Detect which cell encompasses the target text, then output its [x, y] center coordinate. 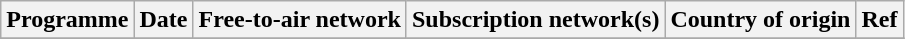
Programme [68, 20]
Country of origin [760, 20]
Ref [880, 20]
Free-to-air network [300, 20]
Subscription network(s) [535, 20]
Date [164, 20]
